Output the [X, Y] coordinate of the center of the cell containing the given text.  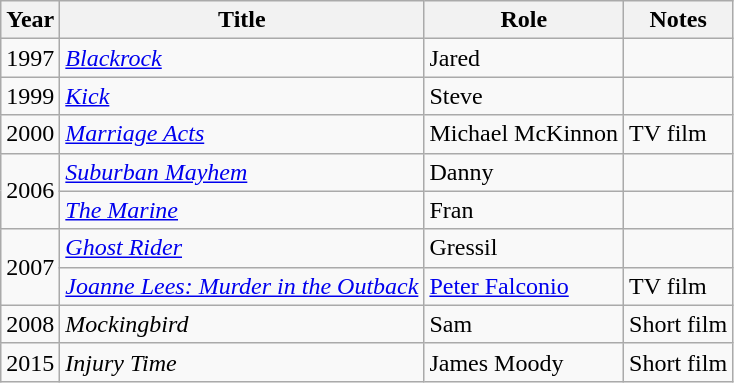
Blackrock [242, 58]
2007 [30, 267]
2006 [30, 191]
1999 [30, 96]
Danny [524, 172]
Sam [524, 324]
Title [242, 20]
Fran [524, 210]
Steve [524, 96]
Gressil [524, 248]
2015 [30, 362]
Michael McKinnon [524, 134]
Notes [678, 20]
Marriage Acts [242, 134]
2008 [30, 324]
Suburban Mayhem [242, 172]
1997 [30, 58]
Mockingbird [242, 324]
The Marine [242, 210]
Role [524, 20]
Ghost Rider [242, 248]
Year [30, 20]
Peter Falconio [524, 286]
Injury Time [242, 362]
James Moody [524, 362]
2000 [30, 134]
Joanne Lees: Murder in the Outback [242, 286]
Kick [242, 96]
Jared [524, 58]
